Locate the cell with the specified text and output its (x, y) center coordinate. 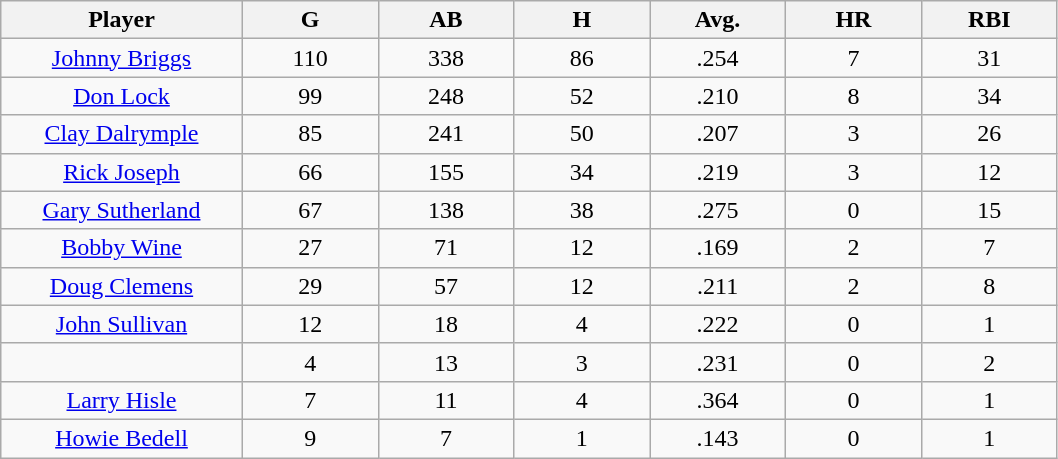
Gary Sutherland (122, 210)
155 (446, 172)
248 (446, 96)
John Sullivan (122, 324)
99 (310, 96)
Rick Joseph (122, 172)
138 (446, 210)
26 (989, 134)
HR (854, 20)
AB (446, 20)
29 (310, 286)
.210 (718, 96)
.231 (718, 362)
.275 (718, 210)
Larry Hisle (122, 400)
18 (446, 324)
G (310, 20)
85 (310, 134)
71 (446, 248)
38 (582, 210)
.143 (718, 438)
H (582, 20)
86 (582, 58)
52 (582, 96)
50 (582, 134)
Avg. (718, 20)
15 (989, 210)
Don Lock (122, 96)
31 (989, 58)
241 (446, 134)
27 (310, 248)
Doug Clemens (122, 286)
.222 (718, 324)
Bobby Wine (122, 248)
.211 (718, 286)
110 (310, 58)
.364 (718, 400)
Howie Bedell (122, 438)
13 (446, 362)
Player (122, 20)
.207 (718, 134)
RBI (989, 20)
66 (310, 172)
9 (310, 438)
.169 (718, 248)
338 (446, 58)
67 (310, 210)
.219 (718, 172)
.254 (718, 58)
57 (446, 286)
11 (446, 400)
Clay Dalrymple (122, 134)
Johnny Briggs (122, 58)
